Scan for the cell matching the given text and deliver its (X, Y) coordinate at center. 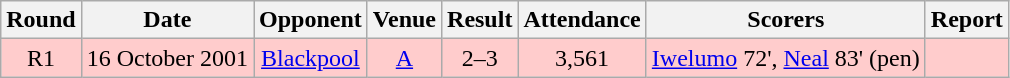
Opponent (311, 20)
Scorers (786, 20)
R1 (41, 58)
Round (41, 20)
Date (167, 20)
Venue (404, 20)
Result (480, 20)
16 October 2001 (167, 58)
Iwelumo 72', Neal 83' (pen) (786, 58)
3,561 (582, 58)
Attendance (582, 20)
A (404, 58)
2–3 (480, 58)
Report (966, 20)
Blackpool (311, 58)
